Output the (X, Y) coordinate of the center of the cell containing the given text.  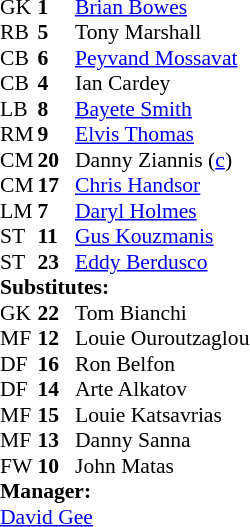
9 (57, 135)
Gus Kouzmanis (162, 237)
Danny Ziannis (c) (162, 160)
Tony Marshall (162, 33)
John Matas (162, 466)
5 (57, 33)
Danny Sanna (162, 441)
16 (57, 364)
23 (57, 262)
Ian Cardey (162, 83)
Elvis Thomas (162, 135)
Tom Bianchi (162, 313)
Chris Handsor (162, 185)
11 (57, 237)
Louie Katsavrias (162, 415)
Louie Ouroutzaglou (162, 339)
LB (19, 109)
4 (57, 83)
7 (57, 211)
RM (19, 135)
GK (19, 313)
RB (19, 33)
Peyvand Mossavat (162, 58)
LM (19, 211)
20 (57, 160)
10 (57, 466)
Manager: (124, 491)
Daryl Holmes (162, 211)
17 (57, 185)
FW (19, 466)
Ron Belfon (162, 364)
8 (57, 109)
Eddy Berdusco (162, 262)
13 (57, 441)
15 (57, 415)
Bayete Smith (162, 109)
6 (57, 58)
14 (57, 389)
Substitutes: (124, 287)
22 (57, 313)
12 (57, 339)
Arte Alkatov (162, 389)
